Pinpoint the cell where the given text exists, returning its [X, Y] midpoint coordinate. 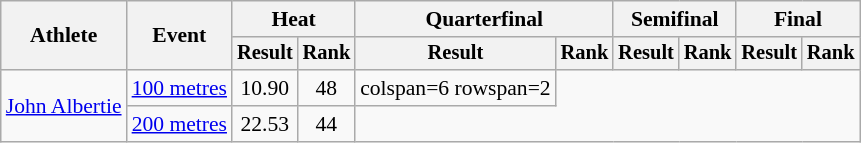
10.90 [265, 88]
44 [327, 124]
Quarterfinal [484, 19]
48 [327, 88]
Athlete [64, 36]
John Albertie [64, 106]
Heat [294, 19]
Final [798, 19]
22.53 [265, 124]
200 metres [180, 124]
Semifinal [674, 19]
Event [180, 36]
colspan=6 rowspan=2 [456, 88]
100 metres [180, 88]
